Determine the (X, Y) coordinate at the center of the cell enclosing the given text.  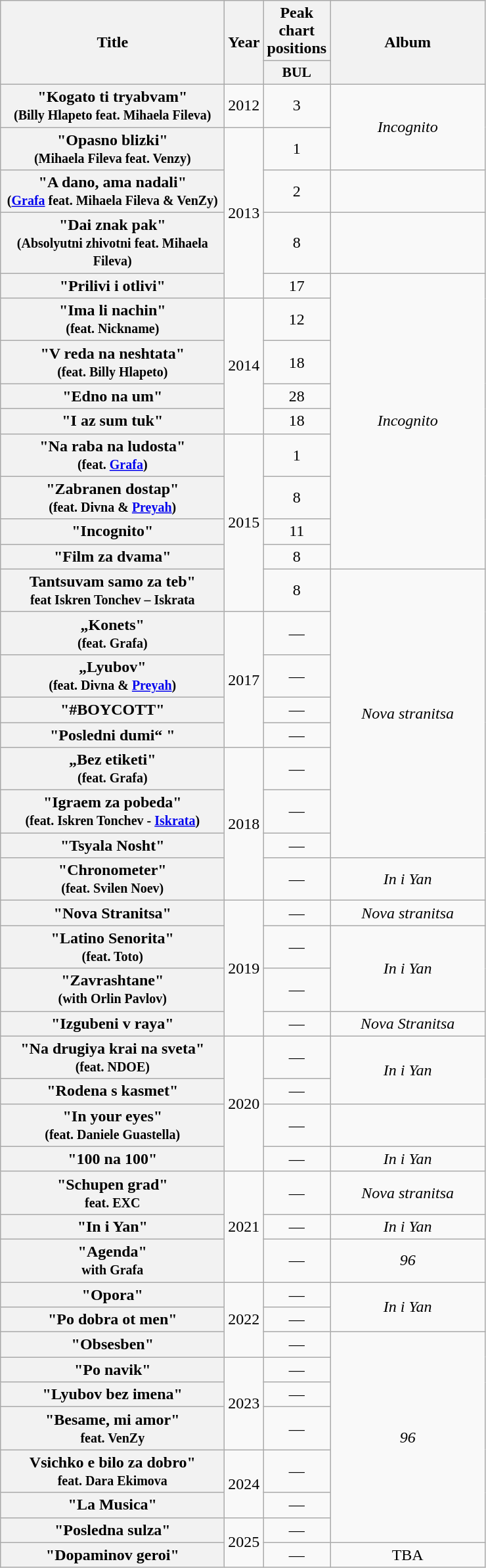
"La Musica" (113, 1505)
"Opora" (113, 1295)
3 (297, 105)
"100 na 100" (113, 1159)
"Obsesben" (113, 1345)
"A dano, ama nadali" (Grafa feat. Mihaela Fileva & VenZy) (113, 192)
2020 (244, 1104)
"Prilivi i otlivi" (113, 286)
"Dai znak pak" (Absolyutni zhivotni feat. Mihaela Fileva) (113, 243)
"Rodena s kasmet" (113, 1091)
"Posledni dumi“ " (113, 735)
2023 (244, 1403)
"Izgubeni v raya" (113, 1023)
"Incognito" (113, 531)
"Schupen grad" feat. EXC (113, 1193)
2014 (244, 366)
"Tsyala Nosht" (113, 845)
2021 (244, 1226)
"Po dobra ot men" (113, 1320)
2018 (244, 824)
"In i Yan" (113, 1226)
"Edno na um" (113, 396)
"V reda na neshtata" (feat. Billy Hlapeto) (113, 363)
"Agenda" with Grafa (113, 1260)
2012 (244, 105)
"Chronometer" (feat. Svilen Noev) (113, 879)
2019 (244, 968)
2015 (244, 523)
2 (297, 192)
28 (297, 396)
"I az sum tuk" (113, 421)
"Na raba na ludosta" (feat. Grafa) (113, 455)
Year (244, 43)
Peak chart positions (297, 31)
Vsichko e bilo za dobro" feat. Dara Ekimova (113, 1471)
"Zabranen dostap" (feat. Divna & Preyah) (113, 498)
2024 (244, 1483)
"Nova Stranitsa" (113, 913)
"Besame, mi amor" feat. VenZy (113, 1428)
"Film za dvama" (113, 556)
2013 (244, 213)
"Igraem za pobeda"(feat. Iskren Tonchev - Iskrata) (113, 812)
„Lyubov" (feat. Divna & Preyah) (113, 675)
Album (408, 43)
2017 (244, 679)
"Posledna sulza" (113, 1530)
2022 (244, 1320)
11 (297, 531)
"Latino Senorita" (feat. Toto) (113, 947)
"In your eyes" (feat. Daniele Guastella) (113, 1125)
"Kogato ti tryabvam" (Billy Hlapeto feat. Mihaela Fileva) (113, 105)
"Lyubov bez imena" (113, 1395)
12 (297, 319)
"Po navik" (113, 1370)
"Na drugiya krai na sveta" (feat. NDOE) (113, 1058)
17 (297, 286)
„Bez etiketi" (feat. Grafa) (113, 769)
„Konets" (feat. Grafa) (113, 633)
"Ima li nachin" (feat. Nickname) (113, 319)
BUL (297, 73)
"Zavrashtane" (with Orlin Pavlov) (113, 989)
TBA (408, 1555)
"Dopaminov geroi" (113, 1555)
2025 (244, 1542)
Tantsuvam samo za teb" feat Iskren Tonchev – Iskrata (113, 590)
"#BOYCOTT" (113, 709)
"Opasno blizki" (Mihaela Fileva feat. Venzy) (113, 148)
Title (113, 43)
Nova Stranitsa (408, 1023)
